From the cell containing the given text, extract its center point as (X, Y) coordinate. 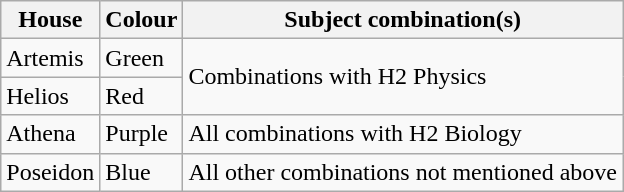
All combinations with H2 Biology (403, 134)
Purple (142, 134)
House (50, 20)
Artemis (50, 58)
Colour (142, 20)
Red (142, 96)
Green (142, 58)
Combinations with H2 Physics (403, 77)
Poseidon (50, 172)
Helios (50, 96)
Blue (142, 172)
Subject combination(s) (403, 20)
Athena (50, 134)
All other combinations not mentioned above (403, 172)
